From the cell containing the given text, extract its center point as (X, Y) coordinate. 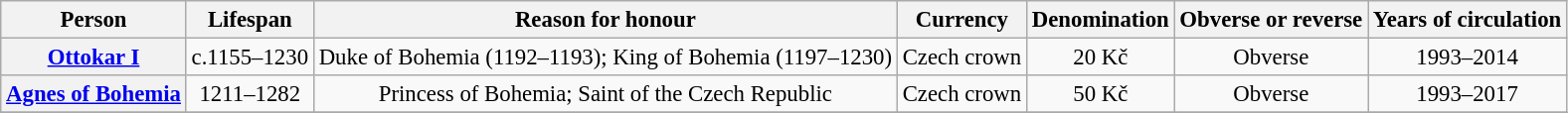
Agnes of Bohemia (93, 94)
Person (93, 20)
1993–2014 (1468, 57)
Ottokar I (93, 57)
Lifespan (250, 20)
Reason for honour (605, 20)
Currency (961, 20)
Years of circulation (1468, 20)
Duke of Bohemia (1192–1193); King of Bohemia (1197–1230) (605, 57)
c.1155–1230 (250, 57)
20 Kč (1100, 57)
Princess of Bohemia; Saint of the Czech Republic (605, 94)
Obverse or reverse (1271, 20)
1993–2017 (1468, 94)
1211–1282 (250, 94)
Denomination (1100, 20)
50 Kč (1100, 94)
